Return (x, y) of the center of cell containing provided text 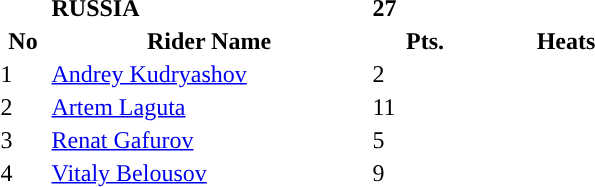
Pts. (425, 41)
Andrey Kudryashov (209, 74)
2 (425, 74)
Renat Gafurov (209, 140)
11 (425, 107)
5 (425, 140)
Rider Name (209, 41)
Artem Laguta (209, 107)
